Detect which cell encompasses the target text, then output its (x, y) center coordinate. 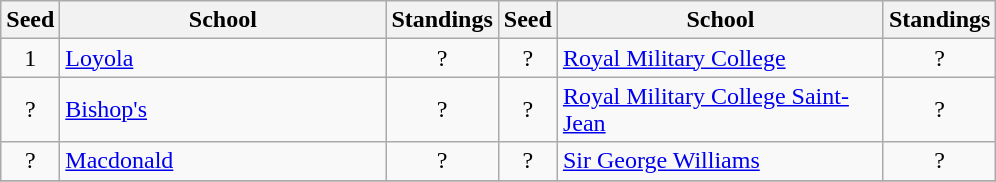
Sir George Williams (720, 161)
1 (30, 58)
Macdonald (223, 161)
Royal Military College Saint-Jean (720, 110)
Royal Military College (720, 58)
Bishop's (223, 110)
Loyola (223, 58)
